Provide the [X, Y] coordinate of the cell's center where the given text is located.  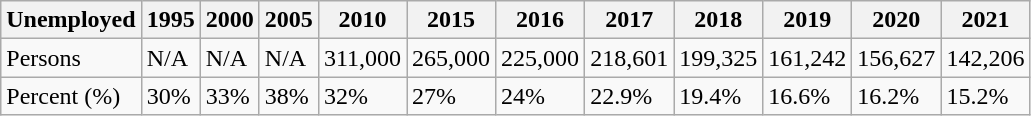
2017 [630, 20]
156,627 [896, 58]
2020 [896, 20]
2019 [808, 20]
38% [288, 96]
2021 [986, 20]
142,206 [986, 58]
2018 [718, 20]
311,000 [362, 58]
16.2% [896, 96]
1995 [170, 20]
33% [230, 96]
2000 [230, 20]
161,242 [808, 58]
15.2% [986, 96]
2010 [362, 20]
Unemployed [71, 20]
30% [170, 96]
22.9% [630, 96]
218,601 [630, 58]
32% [362, 96]
2005 [288, 20]
2015 [452, 20]
24% [540, 96]
199,325 [718, 58]
19.4% [718, 96]
Percent (%) [71, 96]
16.6% [808, 96]
27% [452, 96]
2016 [540, 20]
225,000 [540, 58]
265,000 [452, 58]
Persons [71, 58]
